Capture the cell that displays the provided text and extract its (x, y) central coordinate. 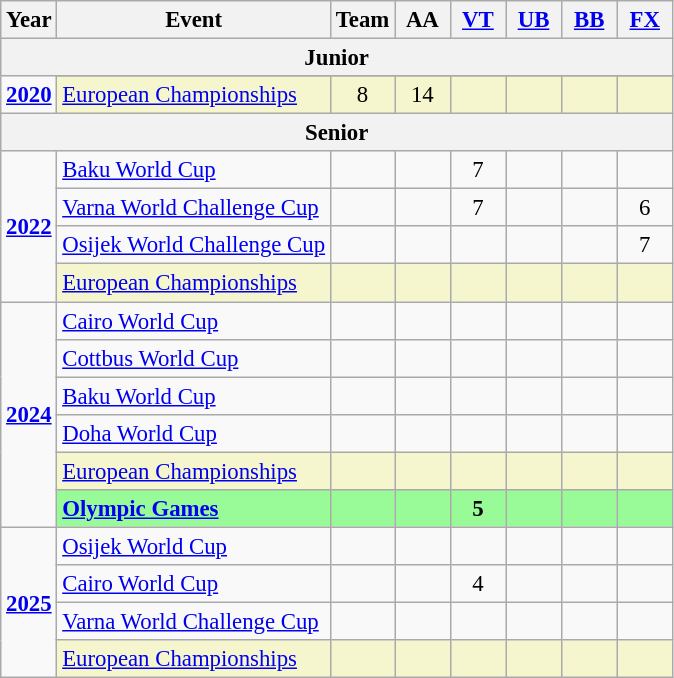
Doha World Cup (194, 433)
2024 (29, 415)
Senior (337, 133)
Olympic Games (194, 509)
Osijek World Cup (194, 546)
4 (478, 584)
5 (478, 509)
VT (478, 20)
Cottbus World Cup (194, 358)
Junior (337, 58)
8 (362, 95)
BB (589, 20)
2020 (29, 95)
UB (534, 20)
Event (194, 20)
6 (645, 208)
2022 (29, 226)
AA (423, 20)
Osijek World Challenge Cup (194, 245)
2025 (29, 602)
Year (29, 20)
FX (645, 20)
14 (423, 95)
Team (362, 20)
